Search for the cell housing the specified text and yield its (X, Y) center coordinate. 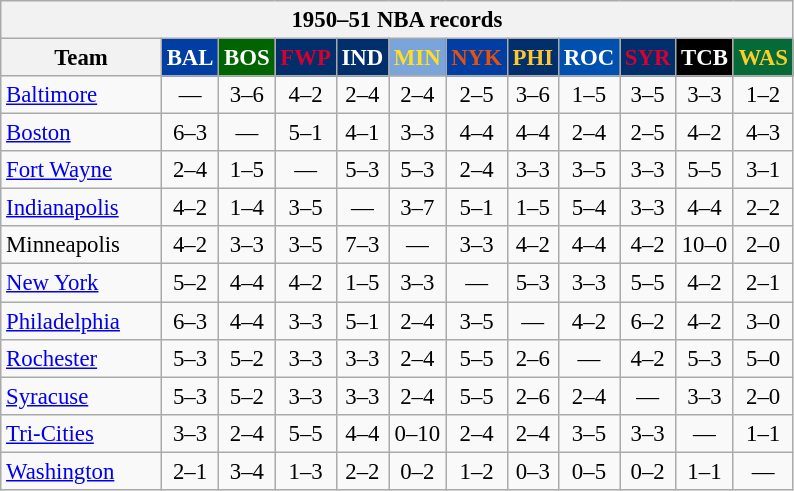
3–7 (418, 208)
1–4 (247, 208)
Fort Wayne (82, 170)
5–4 (588, 208)
Minneapolis (82, 245)
BAL (190, 58)
TCB (704, 58)
6–2 (648, 321)
0–3 (532, 471)
0–5 (588, 471)
1–3 (306, 471)
10–0 (704, 245)
3–4 (247, 471)
Baltimore (82, 95)
New York (82, 283)
Boston (82, 133)
Philadelphia (82, 321)
Tri-Cities (82, 433)
BOS (247, 58)
3–0 (763, 321)
1950–51 NBA records (397, 20)
IND (362, 58)
WAS (763, 58)
PHI (532, 58)
0–10 (418, 433)
5–0 (763, 358)
Indianapolis (82, 208)
ROC (588, 58)
SYR (648, 58)
4–3 (763, 133)
Washington (82, 471)
FWP (306, 58)
7–3 (362, 245)
4–1 (362, 133)
Team (82, 58)
NYK (476, 58)
Syracuse (82, 396)
Rochester (82, 358)
MIN (418, 58)
3–1 (763, 170)
